Detect which cell encompasses the target text, then output its [x, y] center coordinate. 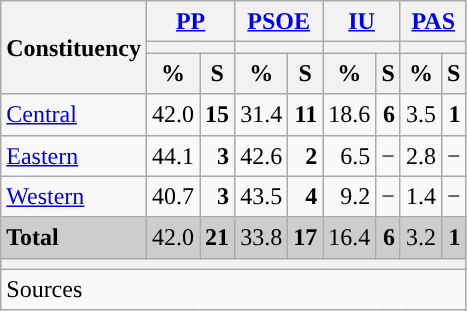
3.2 [420, 238]
Eastern [74, 156]
1.4 [420, 196]
IU [362, 22]
31.4 [262, 114]
16.4 [350, 238]
Total [74, 238]
Central [74, 114]
43.5 [262, 196]
6.5 [350, 156]
17 [306, 238]
2 [306, 156]
PSOE [279, 22]
PP [190, 22]
3.5 [420, 114]
18.6 [350, 114]
15 [218, 114]
40.7 [172, 196]
Sources [234, 290]
42.6 [262, 156]
21 [218, 238]
4 [306, 196]
Constituency [74, 48]
33.8 [262, 238]
9.2 [350, 196]
Western [74, 196]
11 [306, 114]
2.8 [420, 156]
44.1 [172, 156]
PAS [433, 22]
